Extract the (x, y) coordinate from the center of the cell holding the provided text.  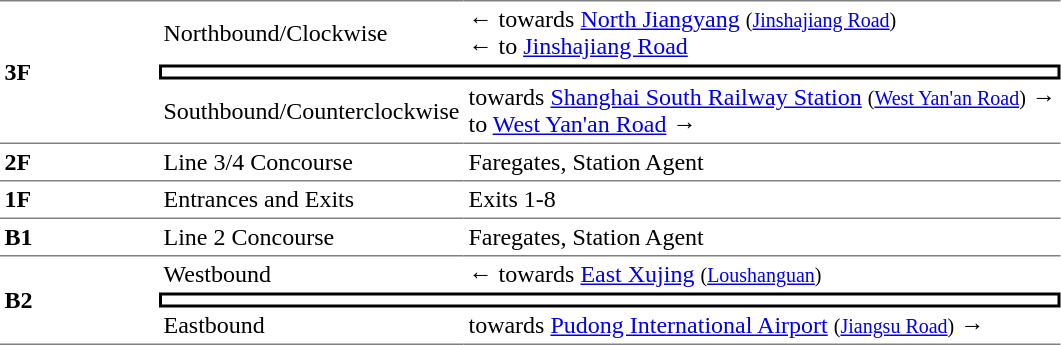
← towards East Xujing (Loushanguan) (762, 274)
Exits 1-8 (762, 201)
1F (80, 201)
Westbound (312, 274)
2F (80, 163)
Line 3/4 Concourse (312, 163)
Southbound/Counterclockwise (312, 112)
B2 (80, 300)
3F (80, 72)
← towards North Jiangyang (Jinshajiang Road)← to Jinshajiang Road (762, 32)
Entrances and Exits (312, 201)
B1 (80, 238)
Line 2 Concourse (312, 238)
Northbound/Clockwise (312, 32)
towards Shanghai South Railway Station (West Yan'an Road) → to West Yan'an Road → (762, 112)
